Determine the [X, Y] coordinate at the center of the cell enclosing the given text.  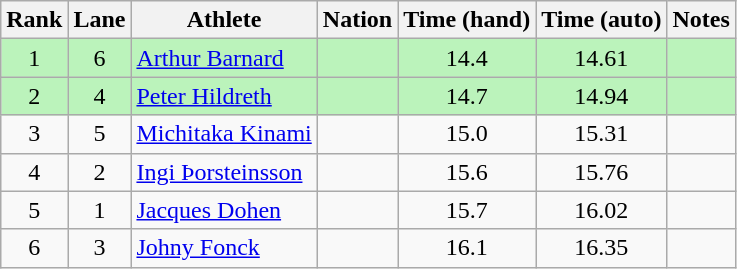
16.1 [467, 248]
14.94 [602, 96]
Peter Hildreth [224, 96]
Nation [357, 20]
15.0 [467, 134]
15.7 [467, 210]
Time (hand) [467, 20]
Jacques Dohen [224, 210]
Lane [100, 20]
Athlete [224, 20]
Michitaka Kinami [224, 134]
Ingi Þorsteinsson [224, 172]
15.76 [602, 172]
16.35 [602, 248]
Rank [34, 20]
Johny Fonck [224, 248]
14.4 [467, 58]
Arthur Barnard [224, 58]
Time (auto) [602, 20]
14.61 [602, 58]
15.6 [467, 172]
Notes [701, 20]
16.02 [602, 210]
15.31 [602, 134]
14.7 [467, 96]
